Detect which cell encompasses the target text, then output its [X, Y] center coordinate. 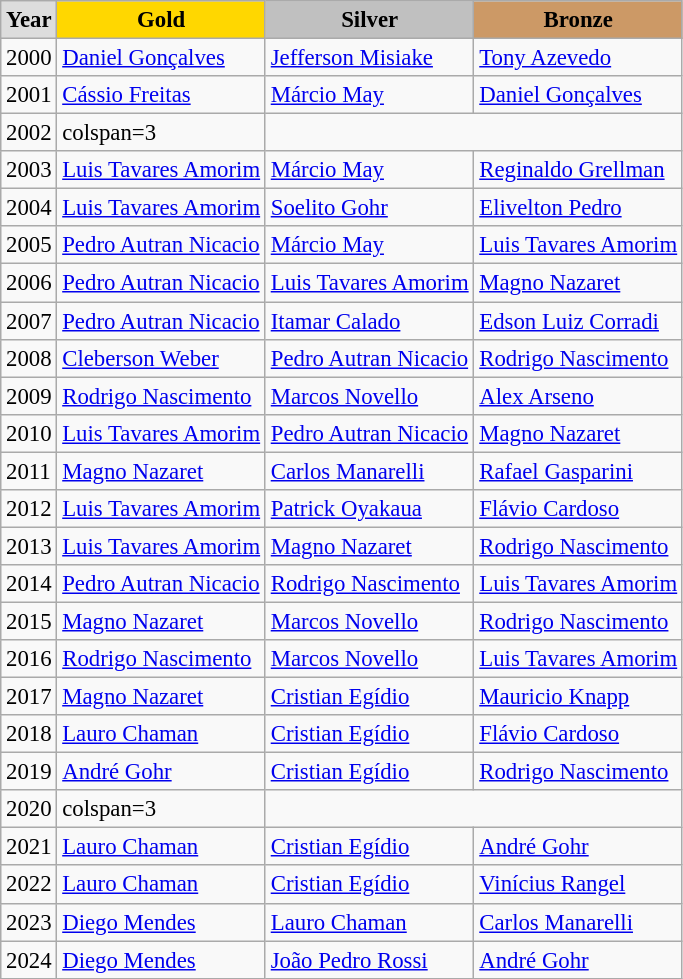
2003 [29, 170]
Mauricio Knapp [578, 697]
2016 [29, 659]
Alex Arseno [578, 396]
Elivelton Pedro [578, 208]
2017 [29, 697]
Soelito Gohr [370, 208]
Bronze [578, 20]
2011 [29, 471]
2020 [29, 809]
Year [29, 20]
2022 [29, 885]
2024 [29, 960]
Reginaldo Grellman [578, 170]
2009 [29, 396]
2002 [29, 133]
João Pedro Rossi [370, 960]
2007 [29, 321]
2008 [29, 358]
Rafael Gasparini [578, 471]
2014 [29, 584]
2023 [29, 922]
2010 [29, 433]
2015 [29, 621]
Patrick Oyakaua [370, 509]
2018 [29, 734]
2001 [29, 95]
2021 [29, 847]
2019 [29, 772]
Gold [162, 20]
2005 [29, 245]
Tony Azevedo [578, 58]
Cleberson Weber [162, 358]
2004 [29, 208]
Silver [370, 20]
Cássio Freitas [162, 95]
2012 [29, 509]
2006 [29, 283]
Jefferson Misiake [370, 58]
Vinícius Rangel [578, 885]
2000 [29, 58]
Itamar Calado [370, 321]
Edson Luiz Corradi [578, 321]
2013 [29, 546]
